Determine the [X, Y] coordinate at the center of the cell enclosing the given text.  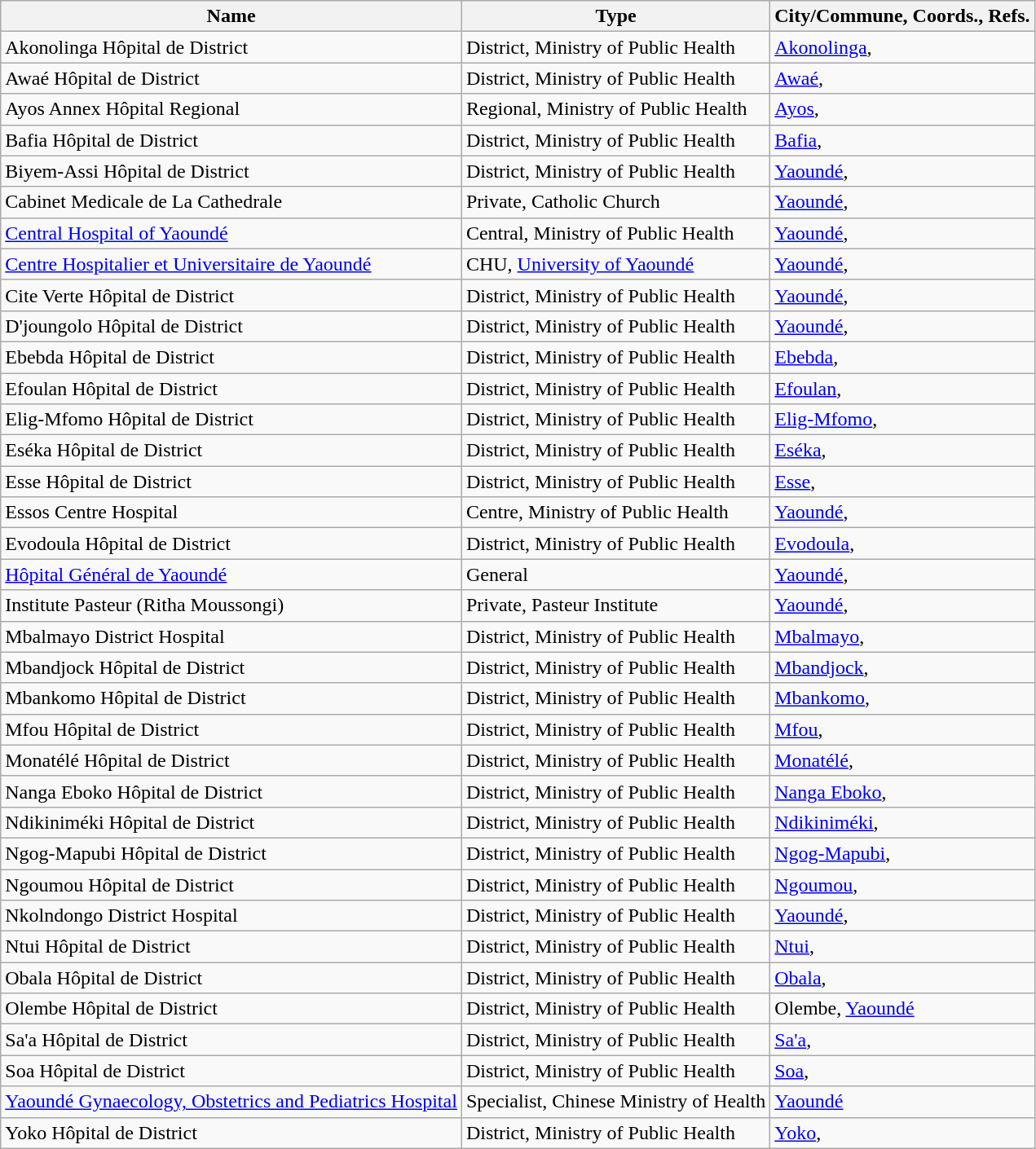
Ngog-Mapubi, [902, 853]
Obala Hôpital de District [231, 978]
Ayos, [902, 109]
Ngoumou, [902, 884]
Awaé, [902, 78]
Evodoula Hôpital de District [231, 544]
Biyem-Assi Hôpital de District [231, 171]
Obala, [902, 978]
CHU, University of Yaoundé [615, 264]
Private, Pasteur Institute [615, 605]
Akonolinga, [902, 47]
Monatélé, [902, 760]
Type [615, 16]
Specialist, Chinese Ministry of Health [615, 1102]
Mfou, [902, 729]
Nanga Eboko, [902, 791]
Nanga Eboko Hôpital de District [231, 791]
Esse, [902, 482]
Ngoumou Hôpital de District [231, 884]
Mbankomo Hôpital de District [231, 698]
Cabinet Medicale de La Cathedrale [231, 202]
City/Commune, Coords., Refs. [902, 16]
Ntui, [902, 947]
Mfou Hôpital de District [231, 729]
Akonolinga Hôpital de District [231, 47]
Mbandjock Hôpital de District [231, 667]
Name [231, 16]
Centre Hospitalier et Universitaire de Yaoundé [231, 264]
Monatélé Hôpital de District [231, 760]
Regional, Ministry of Public Health [615, 109]
Cite Verte Hôpital de District [231, 295]
Olembe Hôpital de District [231, 1009]
General [615, 574]
Ntui Hôpital de District [231, 947]
Bafia, [902, 140]
Mbalmayo, [902, 636]
Ebebda, [902, 357]
Evodoula, [902, 544]
Elig-Mfomo, [902, 420]
Eséka, [902, 451]
Nkolndongo District Hospital [231, 916]
Efoulan Hôpital de District [231, 389]
Olembe, Yaoundé [902, 1009]
Centre, Ministry of Public Health [615, 513]
Ndikiniméki Hôpital de District [231, 822]
Yoko Hôpital de District [231, 1133]
Ndikiniméki, [902, 822]
Central Hospital of Yaoundé [231, 233]
Mbankomo, [902, 698]
Mbandjock, [902, 667]
Central, Ministry of Public Health [615, 233]
Yaoundé Gynaecology, Obstetrics and Pediatrics Hospital [231, 1102]
Awaé Hôpital de District [231, 78]
Efoulan, [902, 389]
Soa Hôpital de District [231, 1071]
Institute Pasteur (Ritha Moussongi) [231, 605]
Sa'a Hôpital de District [231, 1040]
Essos Centre Hospital [231, 513]
Soa, [902, 1071]
Hôpital Général de Yaoundé [231, 574]
D'joungolo Hôpital de District [231, 326]
Mbalmayo District Hospital [231, 636]
Ngog-Mapubi Hôpital de District [231, 853]
Ebebda Hôpital de District [231, 357]
Eséka Hôpital de District [231, 451]
Yoko, [902, 1133]
Ayos Annex Hôpital Regional [231, 109]
Sa'a, [902, 1040]
Private, Catholic Church [615, 202]
Yaoundé [902, 1102]
Esse Hôpital de District [231, 482]
Elig-Mfomo Hôpital de District [231, 420]
Bafia Hôpital de District [231, 140]
